Identify which cell holds the provided text, then report its [X, Y] central coordinate. 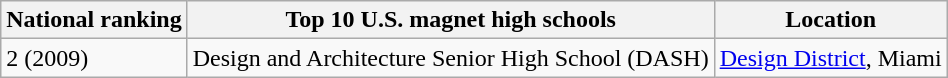
Design and Architecture Senior High School (DASH) [450, 58]
National ranking [94, 20]
Location [830, 20]
2 (2009) [94, 58]
Top 10 U.S. magnet high schools [450, 20]
Design District, Miami [830, 58]
